Detect which cell encompasses the target text, then output its [x, y] center coordinate. 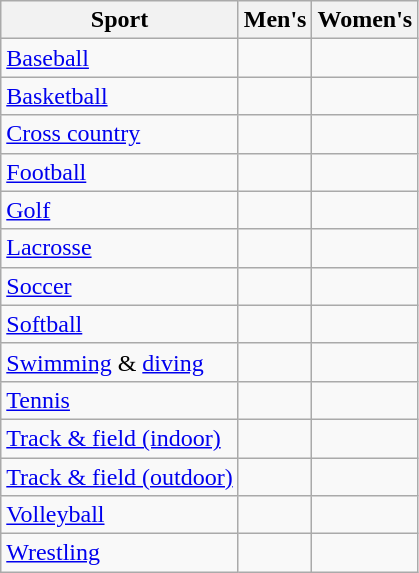
Basketball [120, 96]
Cross country [120, 134]
Softball [120, 324]
Football [120, 172]
Sport [120, 20]
Golf [120, 210]
Track & field (indoor) [120, 438]
Wrestling [120, 553]
Track & field (outdoor) [120, 477]
Women's [365, 20]
Lacrosse [120, 248]
Baseball [120, 58]
Soccer [120, 286]
Volleyball [120, 515]
Men's [275, 20]
Tennis [120, 400]
Swimming & diving [120, 362]
